Provide the (X, Y) coordinate of the cell's center where the given text is located.  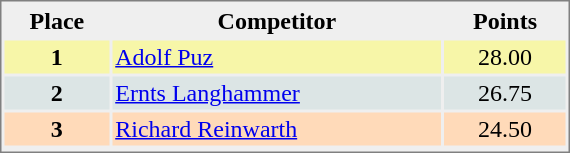
24.50 (506, 128)
2 (56, 92)
28.00 (506, 56)
Place (56, 20)
Richard Reinwarth (276, 128)
Adolf Puz (276, 56)
Competitor (276, 20)
3 (56, 128)
1 (56, 56)
Ernts Langhammer (276, 92)
Points (506, 20)
26.75 (506, 92)
